Capture the cell that displays the provided text and extract its (x, y) central coordinate. 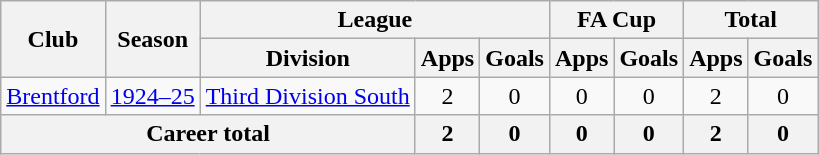
Season (152, 39)
Club (53, 39)
Division (308, 58)
Total (751, 20)
FA Cup (616, 20)
Third Division South (308, 96)
League (374, 20)
Career total (208, 134)
Brentford (53, 96)
1924–25 (152, 96)
